Find where the given text appears and provide that cell's center as (X, Y) coordinate. 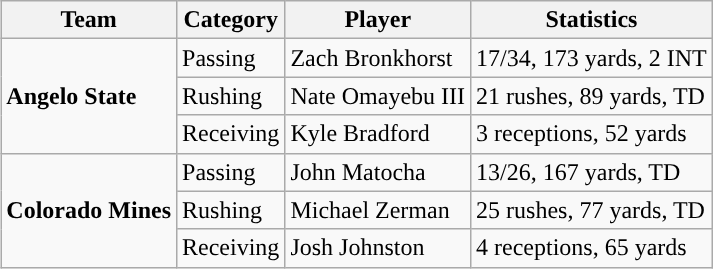
Colorado Mines (89, 210)
Statistics (592, 20)
13/26, 167 yards, TD (592, 172)
John Matocha (378, 172)
17/34, 173 yards, 2 INT (592, 58)
4 receptions, 65 yards (592, 248)
25 rushes, 77 yards, TD (592, 210)
Category (231, 20)
Michael Zerman (378, 210)
Nate Omayebu III (378, 96)
Zach Bronkhorst (378, 58)
Player (378, 20)
Angelo State (89, 96)
Kyle Bradford (378, 134)
Team (89, 20)
3 receptions, 52 yards (592, 134)
21 rushes, 89 yards, TD (592, 96)
Josh Johnston (378, 248)
